Provide the [x, y] coordinate of the cell's center where the given text is located.  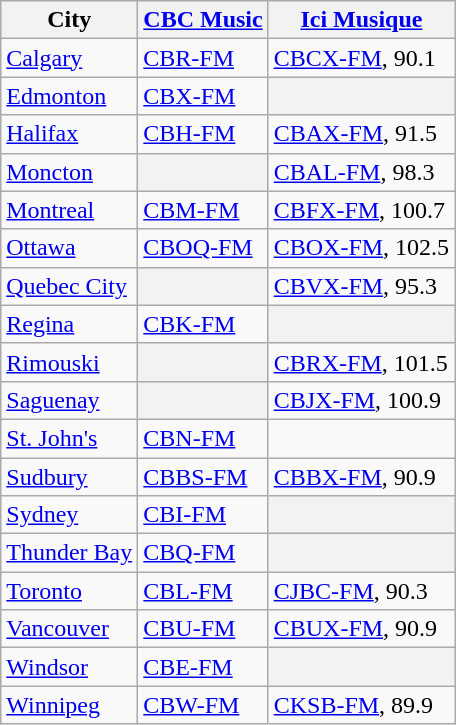
CBAL-FM, 98.3 [361, 172]
CBBX-FM, 90.9 [361, 477]
Quebec City [70, 286]
Saguenay [70, 400]
CBH-FM [203, 134]
Regina [70, 324]
Winnipeg [70, 705]
CBI-FM [203, 515]
Ici Musique [361, 20]
CBAX-FM, 91.5 [361, 134]
CBW-FM [203, 705]
CBM-FM [203, 210]
CBE-FM [203, 667]
CBCX-FM, 90.1 [361, 58]
City [70, 20]
CBN-FM [203, 438]
CBOQ-FM [203, 248]
CBQ-FM [203, 553]
Toronto [70, 591]
CBRX-FM, 101.5 [361, 362]
Moncton [70, 172]
CBVX-FM, 95.3 [361, 286]
Rimouski [70, 362]
CBOX-FM, 102.5 [361, 248]
CBFX-FM, 100.7 [361, 210]
CBC Music [203, 20]
CBR-FM [203, 58]
CBL-FM [203, 591]
CBJX-FM, 100.9 [361, 400]
CJBC-FM, 90.3 [361, 591]
CBBS-FM [203, 477]
Sydney [70, 515]
Edmonton [70, 96]
Ottawa [70, 248]
Sudbury [70, 477]
CBUX-FM, 90.9 [361, 629]
Vancouver [70, 629]
Montreal [70, 210]
CBX-FM [203, 96]
CBU-FM [203, 629]
Halifax [70, 134]
St. John's [70, 438]
Windsor [70, 667]
CKSB-FM, 89.9 [361, 705]
Thunder Bay [70, 553]
Calgary [70, 58]
CBK-FM [203, 324]
